Locate the cell with the specified text and output its [x, y] center coordinate. 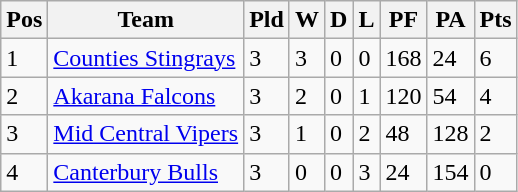
PA [450, 20]
Akarana Falcons [146, 96]
PF [404, 20]
Pos [24, 20]
D [338, 20]
154 [450, 172]
L [366, 20]
Pld [267, 20]
54 [450, 96]
Canterbury Bulls [146, 172]
Team [146, 20]
128 [450, 134]
Pts [496, 20]
120 [404, 96]
Mid Central Vipers [146, 134]
W [306, 20]
6 [496, 58]
Counties Stingrays [146, 58]
48 [404, 134]
168 [404, 58]
